Scan for the cell matching the given text and deliver its (X, Y) coordinate at center. 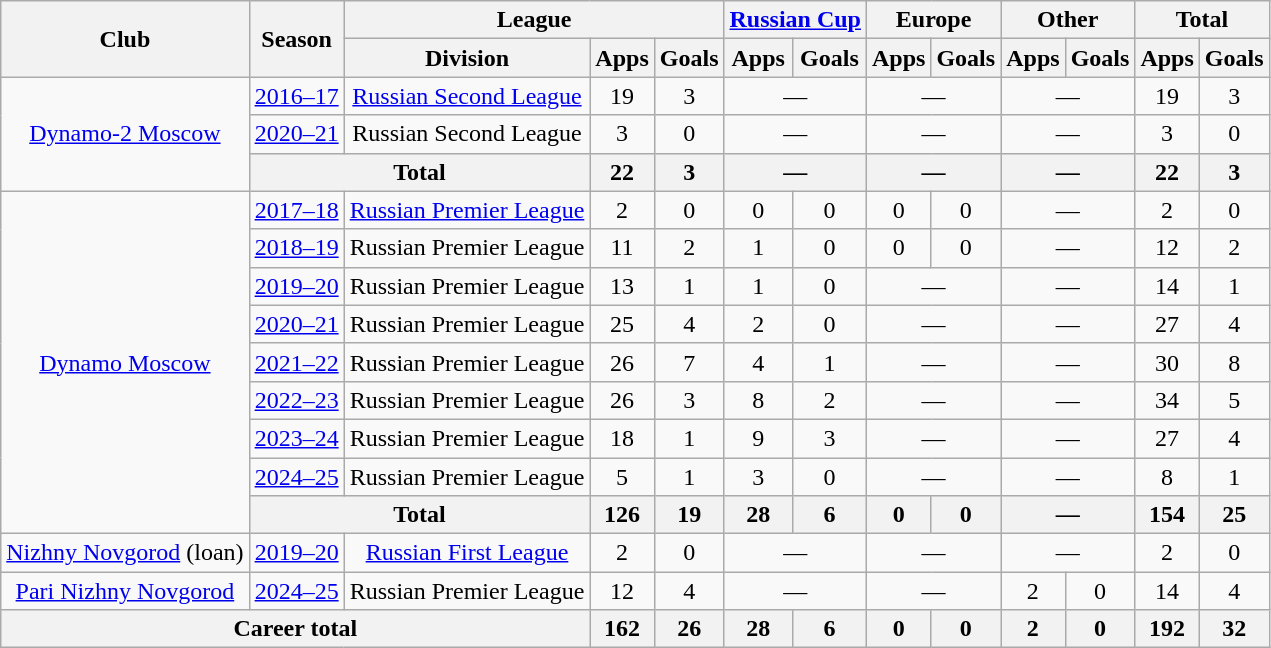
2016–17 (296, 96)
Russian First League (467, 553)
Other (1068, 20)
9 (758, 438)
Career total (296, 629)
Russian Cup (795, 20)
18 (622, 438)
7 (689, 362)
Nizhny Novgorod (loan) (125, 553)
2023–24 (296, 438)
Dynamo-2 Moscow (125, 134)
34 (1167, 400)
2022–23 (296, 400)
Season (296, 39)
Club (125, 39)
Europe (933, 20)
2018–19 (296, 248)
13 (622, 286)
126 (622, 515)
154 (1167, 515)
162 (622, 629)
11 (622, 248)
192 (1167, 629)
Dynamo Moscow (125, 362)
2021–22 (296, 362)
Pari Nizhny Novgorod (125, 591)
League (534, 20)
30 (1167, 362)
32 (1234, 629)
2017–18 (296, 210)
Division (467, 58)
